Extract the [x, y] coordinate from the center of the cell holding the provided text.  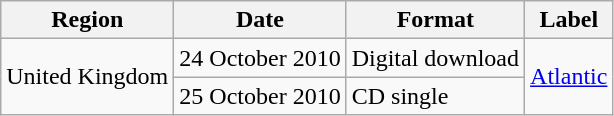
Date [260, 20]
Atlantic [569, 77]
24 October 2010 [260, 58]
CD single [435, 96]
Format [435, 20]
United Kingdom [88, 77]
Region [88, 20]
Label [569, 20]
Digital download [435, 58]
25 October 2010 [260, 96]
